Provide the [X, Y] coordinate of the cell's center where the given text is located.  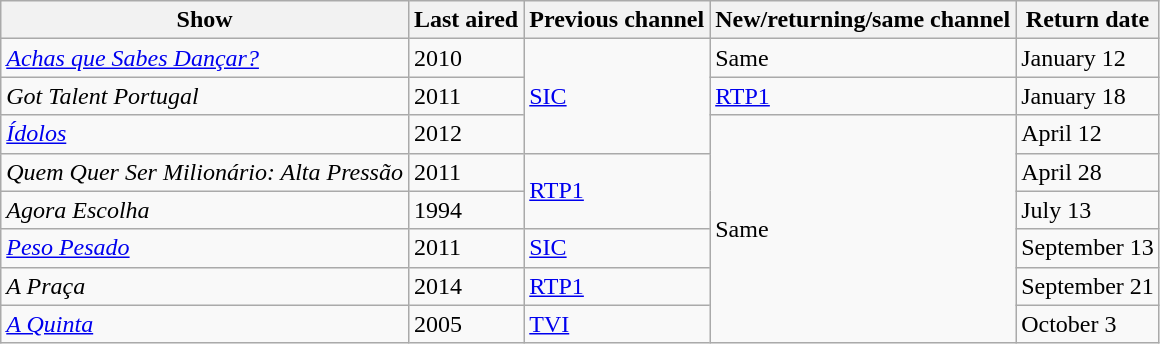
September 21 [1088, 286]
January 18 [1088, 96]
New/returning/same channel [863, 20]
2012 [466, 134]
Ídolos [205, 134]
Last aired [466, 20]
July 13 [1088, 210]
Peso Pesado [205, 248]
Got Talent Portugal [205, 96]
TVI [617, 324]
Achas que Sabes Dançar? [205, 58]
2005 [466, 324]
October 3 [1088, 324]
September 13 [1088, 248]
2010 [466, 58]
Previous channel [617, 20]
April 28 [1088, 172]
A Praça [205, 286]
Quem Quer Ser Milionário: Alta Pressão [205, 172]
January 12 [1088, 58]
1994 [466, 210]
April 12 [1088, 134]
A Quinta [205, 324]
Return date [1088, 20]
2014 [466, 286]
Agora Escolha [205, 210]
Show [205, 20]
